Find where the given text appears and provide that cell's center as (X, Y) coordinate. 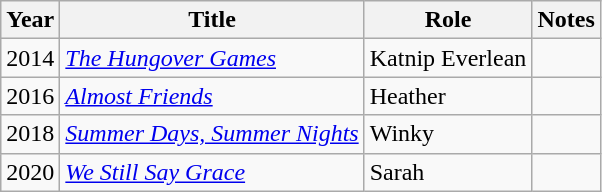
Year (30, 20)
Sarah (448, 172)
Winky (448, 134)
2016 (30, 96)
Title (212, 20)
Heather (448, 96)
2014 (30, 58)
Summer Days, Summer Nights (212, 134)
Katnip Everlean (448, 58)
2020 (30, 172)
We Still Say Grace (212, 172)
Almost Friends (212, 96)
Notes (566, 20)
Role (448, 20)
2018 (30, 134)
The Hungover Games (212, 58)
